Identify which cell holds the provided text, then report its (x, y) central coordinate. 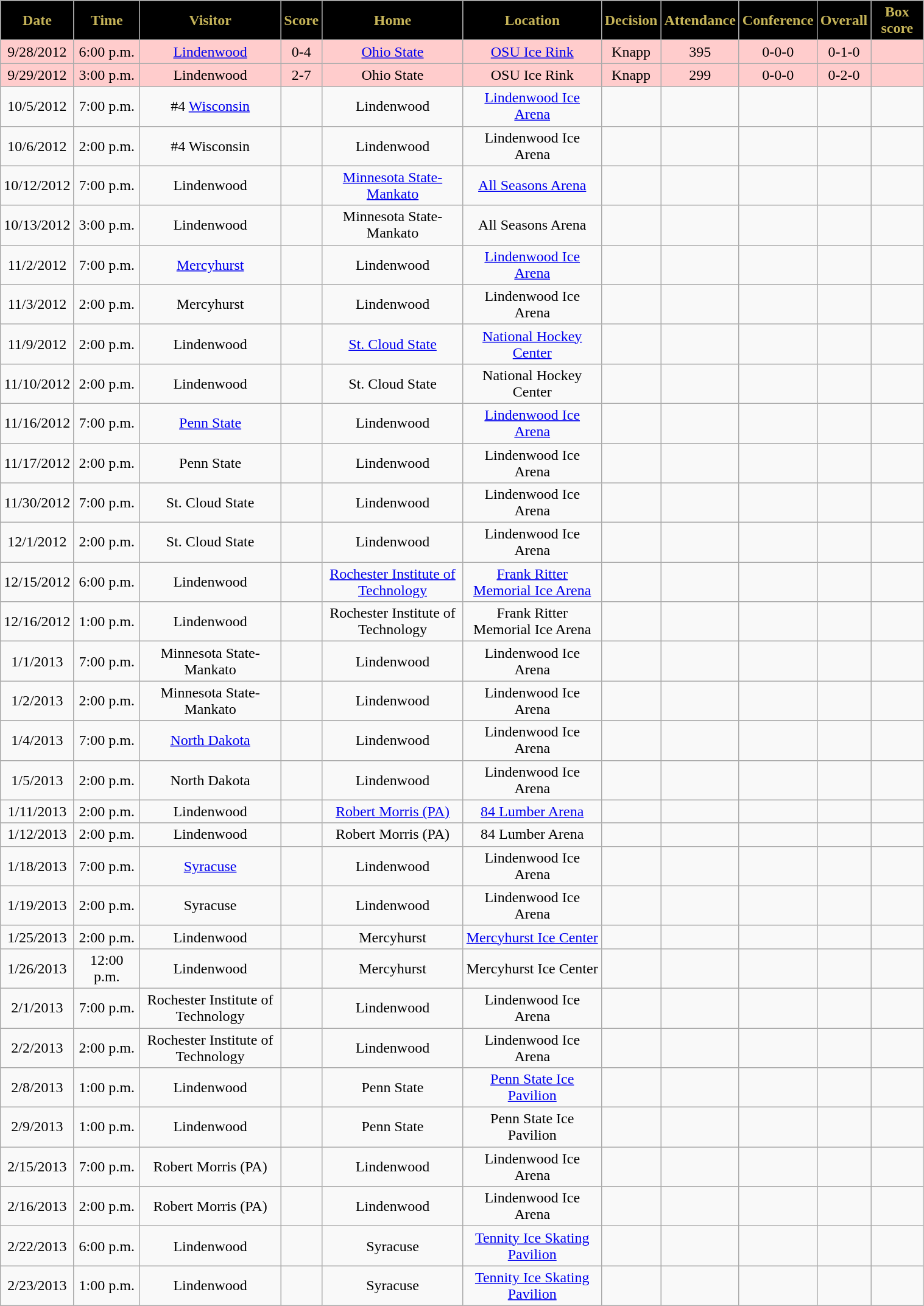
11/10/2012 (37, 384)
2/15/2013 (37, 1167)
10/6/2012 (37, 146)
1/1/2013 (37, 662)
11/9/2012 (37, 344)
Date (37, 21)
11/30/2012 (37, 503)
10/13/2012 (37, 225)
395 (700, 52)
2/22/2013 (37, 1246)
1/25/2013 (37, 937)
299 (700, 75)
Score (302, 21)
0-2-0 (844, 75)
11/3/2012 (37, 305)
1/12/2013 (37, 835)
Visitor (210, 21)
2/16/2013 (37, 1206)
1/18/2013 (37, 866)
1/26/2013 (37, 969)
12:00 p.m. (107, 969)
2/23/2013 (37, 1285)
Attendance (700, 21)
11/17/2012 (37, 463)
Location (532, 21)
12/15/2012 (37, 582)
Decision (631, 21)
10/5/2012 (37, 106)
9/28/2012 (37, 52)
2-7 (302, 75)
Time (107, 21)
2/1/2013 (37, 1008)
2/9/2013 (37, 1127)
12/1/2012 (37, 542)
1/19/2013 (37, 905)
1/2/2013 (37, 701)
0-4 (302, 52)
1/4/2013 (37, 741)
0-1-0 (844, 52)
1/5/2013 (37, 780)
1/11/2013 (37, 811)
9/29/2012 (37, 75)
Overall (844, 21)
Home (392, 21)
2/8/2013 (37, 1088)
2/2/2013 (37, 1048)
Box score (897, 21)
11/16/2012 (37, 423)
10/12/2012 (37, 185)
11/2/2012 (37, 264)
12/16/2012 (37, 621)
Conference (778, 21)
